Search for the cell housing the specified text and yield its [X, Y] center coordinate. 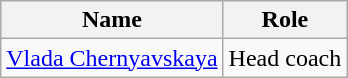
Role [285, 20]
Name [112, 20]
Head coach [285, 58]
Vlada Chernyavskaya [112, 58]
